Locate the cell with the specified text and output its [x, y] center coordinate. 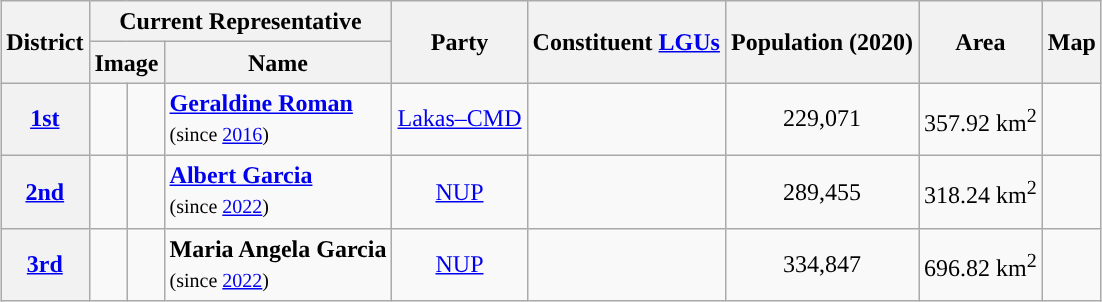
334,847 [822, 264]
Name [278, 62]
Map [1072, 42]
318.24 km2 [981, 192]
Current Representative [240, 22]
289,455 [822, 192]
Constituent LGUs [626, 42]
Lakas–CMD [460, 120]
229,071 [822, 120]
2nd [45, 192]
Maria Angela Garcia(since 2022) [278, 264]
Area [981, 42]
Image [126, 62]
District [45, 42]
357.92 km2 [981, 120]
3rd [45, 264]
Geraldine Roman(since 2016) [278, 120]
Party [460, 42]
Population (2020) [822, 42]
Albert Garcia(since 2022) [278, 192]
696.82 km2 [981, 264]
1st [45, 120]
